Capture the cell that displays the provided text and extract its (x, y) central coordinate. 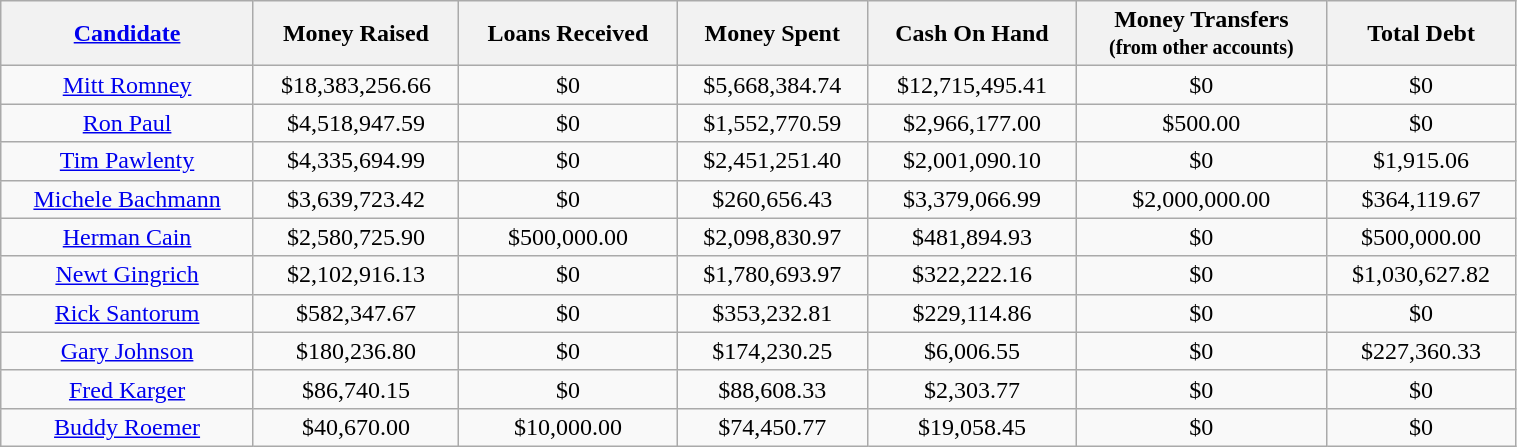
$260,656.43 (772, 199)
$2,451,251.40 (772, 161)
$4,518,947.59 (356, 123)
$10,000.00 (568, 427)
Herman Cain (128, 237)
Money Transfers(from other accounts) (1202, 34)
$88,608.33 (772, 389)
$174,230.25 (772, 351)
$1,780,693.97 (772, 275)
Newt Gingrich (128, 275)
Money Raised (356, 34)
$86,740.15 (356, 389)
$1,030,627.82 (1421, 275)
Cash On Hand (972, 34)
$12,715,495.41 (972, 85)
$2,580,725.90 (356, 237)
Total Debt (1421, 34)
Michele Bachmann (128, 199)
$2,000,000.00 (1202, 199)
$18,383,256.66 (356, 85)
$582,347.67 (356, 313)
$2,966,177.00 (972, 123)
Gary Johnson (128, 351)
$1,552,770.59 (772, 123)
Rick Santorum (128, 313)
$229,114.86 (972, 313)
$364,119.67 (1421, 199)
$4,335,694.99 (356, 161)
$5,668,384.74 (772, 85)
Fred Karger (128, 389)
$500.00 (1202, 123)
Ron Paul (128, 123)
Money Spent (772, 34)
$3,639,723.42 (356, 199)
Buddy Roemer (128, 427)
$481,894.93 (972, 237)
$227,360.33 (1421, 351)
Tim Pawlenty (128, 161)
$19,058.45 (972, 427)
$74,450.77 (772, 427)
Mitt Romney (128, 85)
$2,303.77 (972, 389)
$2,098,830.97 (772, 237)
Candidate (128, 34)
$3,379,066.99 (972, 199)
$6,006.55 (972, 351)
$40,670.00 (356, 427)
Loans Received (568, 34)
$2,102,916.13 (356, 275)
$180,236.80 (356, 351)
$1,915.06 (1421, 161)
$353,232.81 (772, 313)
$2,001,090.10 (972, 161)
$322,222.16 (972, 275)
